Identify which cell holds the provided text, then report its (x, y) central coordinate. 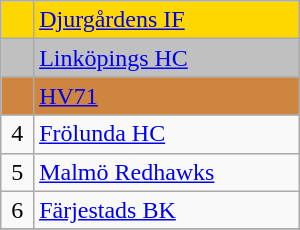
Djurgårdens IF (167, 20)
5 (18, 172)
Frölunda HC (167, 134)
Färjestads BK (167, 210)
4 (18, 134)
HV71 (167, 96)
6 (18, 210)
Malmö Redhawks (167, 172)
Linköpings HC (167, 58)
